Return (x, y) of the center of cell containing provided text 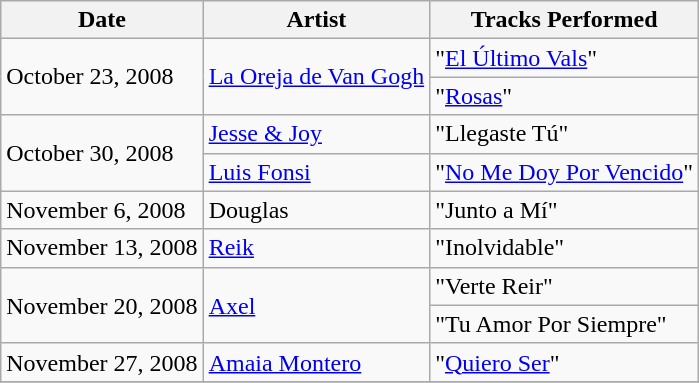
November 13, 2008 (102, 248)
Date (102, 20)
Douglas (316, 210)
"Verte Reir" (564, 286)
October 30, 2008 (102, 153)
"El Último Vals" (564, 58)
"Inolvidable" (564, 248)
Artist (316, 20)
Reik (316, 248)
Amaia Montero (316, 362)
"Junto a Mí" (564, 210)
"Quiero Ser" (564, 362)
"No Me Doy Por Vencido" (564, 172)
November 27, 2008 (102, 362)
October 23, 2008 (102, 77)
November 6, 2008 (102, 210)
Axel (316, 305)
Luis Fonsi (316, 172)
November 20, 2008 (102, 305)
"Rosas" (564, 96)
"Llegaste Tú" (564, 134)
Jesse & Joy (316, 134)
La Oreja de Van Gogh (316, 77)
"Tu Amor Por Siempre" (564, 324)
Tracks Performed (564, 20)
